For the text-containing cell, return its midpoint in [X, Y] coordinate format. 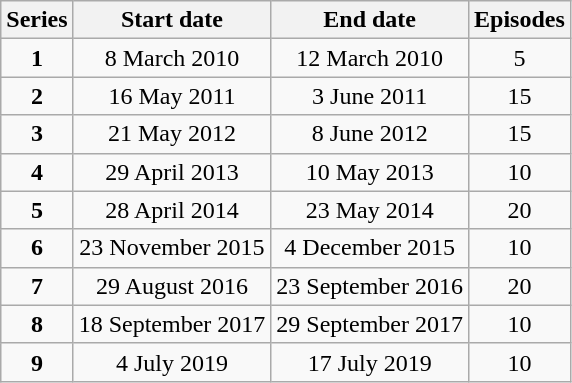
18 September 2017 [172, 324]
28 April 2014 [172, 210]
17 July 2019 [370, 362]
Episodes [520, 20]
7 [37, 286]
10 May 2013 [370, 172]
8 June 2012 [370, 134]
4 [37, 172]
1 [37, 58]
3 [37, 134]
Start date [172, 20]
29 September 2017 [370, 324]
3 June 2011 [370, 96]
4 July 2019 [172, 362]
8 [37, 324]
16 May 2011 [172, 96]
4 December 2015 [370, 248]
Series [37, 20]
End date [370, 20]
23 November 2015 [172, 248]
29 April 2013 [172, 172]
2 [37, 96]
12 March 2010 [370, 58]
21 May 2012 [172, 134]
9 [37, 362]
23 May 2014 [370, 210]
6 [37, 248]
29 August 2016 [172, 286]
23 September 2016 [370, 286]
8 March 2010 [172, 58]
